Determine the [x, y] coordinate at the center of the cell enclosing the given text.  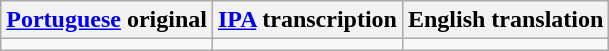
Portuguese original [107, 20]
IPA transcription [307, 20]
English translation [505, 20]
